For the text-containing cell, return its midpoint in [X, Y] coordinate format. 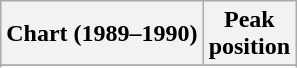
Chart (1989–1990) [102, 34]
Peakposition [249, 34]
